Identify which cell holds the provided text, then report its [X, Y] central coordinate. 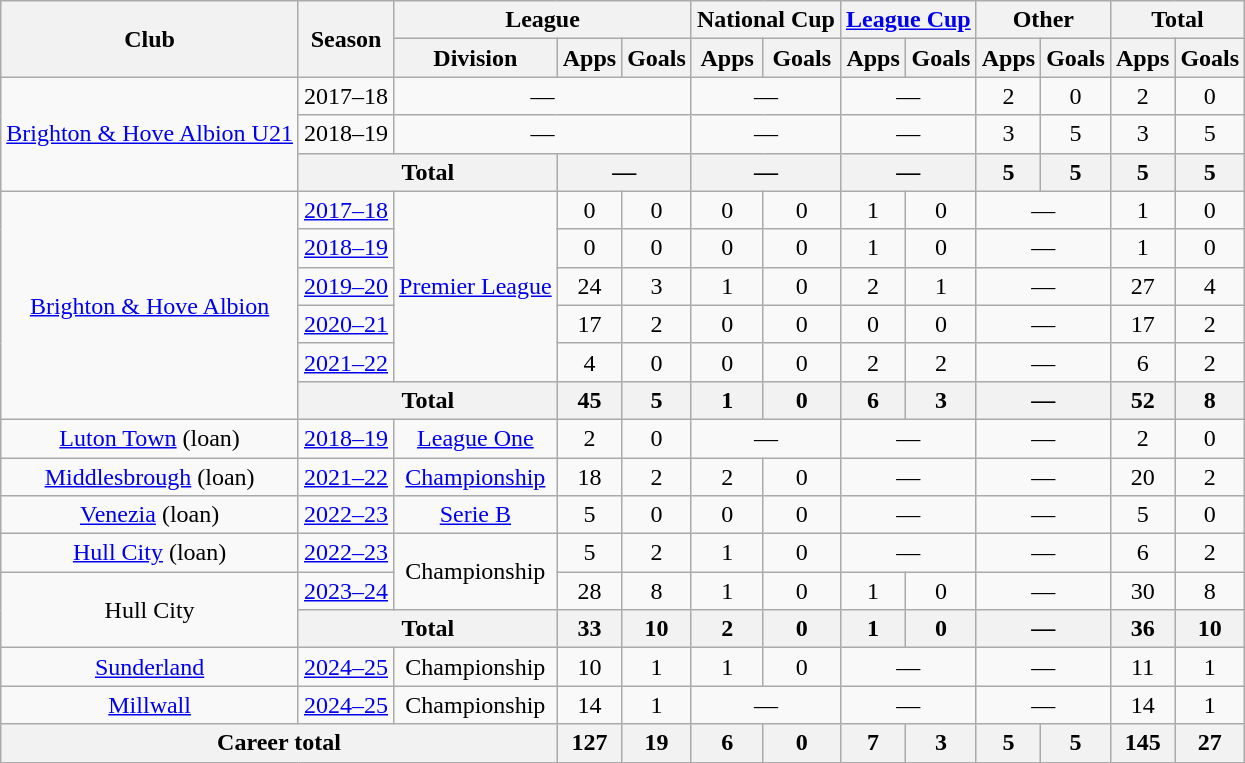
Hull City (loan) [150, 553]
18 [589, 477]
28 [589, 591]
36 [1142, 629]
Career total [279, 743]
Serie B [476, 515]
2020–21 [346, 324]
Division [476, 58]
52 [1142, 400]
19 [657, 743]
11 [1142, 667]
127 [589, 743]
Other [1043, 20]
Brighton & Hove Albion U21 [150, 134]
Millwall [150, 705]
30 [1142, 591]
24 [589, 286]
League [543, 20]
Season [346, 39]
League One [476, 438]
145 [1142, 743]
7 [872, 743]
Club [150, 39]
National Cup [766, 20]
20 [1142, 477]
2019–20 [346, 286]
2023–24 [346, 591]
Hull City [150, 610]
Sunderland [150, 667]
Venezia (loan) [150, 515]
33 [589, 629]
Luton Town (loan) [150, 438]
League Cup [908, 20]
Brighton & Hove Albion [150, 305]
Premier League [476, 286]
Middlesbrough (loan) [150, 477]
45 [589, 400]
